From the cell containing the given text, extract its center point as (X, Y) coordinate. 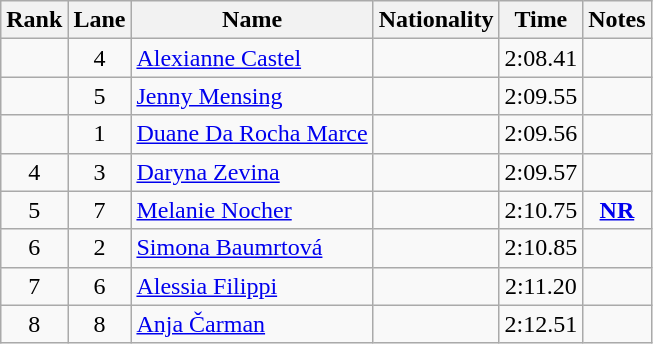
Alessia Filippi (252, 286)
NR (617, 210)
Duane Da Rocha Marce (252, 134)
1 (100, 134)
Rank (34, 20)
Notes (617, 20)
2:11.20 (541, 286)
3 (100, 172)
Nationality (436, 20)
Anja Čarman (252, 324)
Time (541, 20)
Lane (100, 20)
2:09.56 (541, 134)
2:08.41 (541, 58)
2:10.75 (541, 210)
Simona Baumrtová (252, 248)
2:12.51 (541, 324)
Alexianne Castel (252, 58)
2:10.85 (541, 248)
Name (252, 20)
2:09.57 (541, 172)
2 (100, 248)
Jenny Mensing (252, 96)
2:09.55 (541, 96)
Melanie Nocher (252, 210)
Daryna Zevina (252, 172)
